Pinpoint the cell where the given text exists, returning its (x, y) midpoint coordinate. 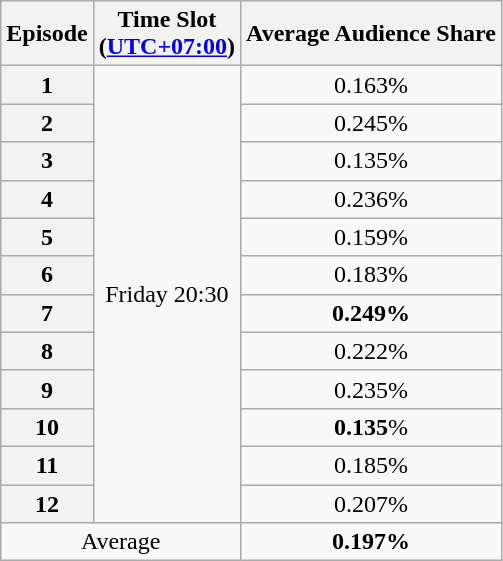
0.159% (372, 237)
Friday 20:30 (166, 294)
10 (47, 427)
12 (47, 503)
0.235% (372, 389)
11 (47, 465)
0.249% (372, 313)
0.163% (372, 85)
2 (47, 123)
8 (47, 351)
0.183% (372, 275)
0.207% (372, 503)
6 (47, 275)
4 (47, 199)
Average Audience Share (372, 34)
5 (47, 237)
0.222% (372, 351)
0.197% (372, 542)
7 (47, 313)
Time Slot(UTC+07:00) (166, 34)
9 (47, 389)
1 (47, 85)
Episode (47, 34)
0.236% (372, 199)
0.185% (372, 465)
Average (121, 542)
0.245% (372, 123)
3 (47, 161)
